Return the (x, y) coordinate for the center point of the cell that contains the specified text.  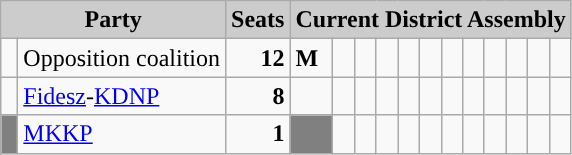
Current District Assembly (430, 20)
Seats (258, 20)
Fidesz-KDNP (122, 96)
MKKP (122, 134)
Opposition coalition (122, 58)
M (312, 58)
12 (258, 58)
Party (114, 20)
8 (258, 96)
1 (258, 134)
